From the cell containing the given text, extract its center point as [x, y] coordinate. 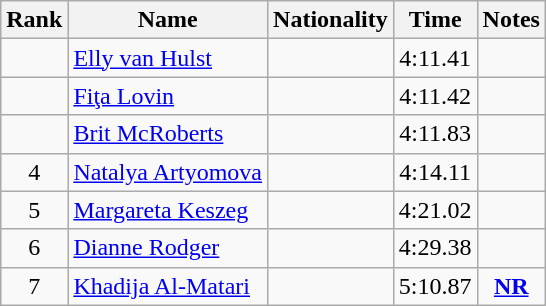
4:11.83 [435, 134]
Nationality [331, 20]
NR [511, 286]
Natalya Artyomova [168, 172]
4:21.02 [435, 210]
Notes [511, 20]
Margareta Keszeg [168, 210]
Brit McRoberts [168, 134]
4:11.42 [435, 96]
5 [34, 210]
5:10.87 [435, 286]
6 [34, 248]
Khadija Al-Matari [168, 286]
Fiţa Lovin [168, 96]
Dianne Rodger [168, 248]
4:29.38 [435, 248]
4 [34, 172]
Rank [34, 20]
4:14.11 [435, 172]
Name [168, 20]
4:11.41 [435, 58]
7 [34, 286]
Elly van Hulst [168, 58]
Time [435, 20]
